Detect which cell encompasses the target text, then output its (X, Y) center coordinate. 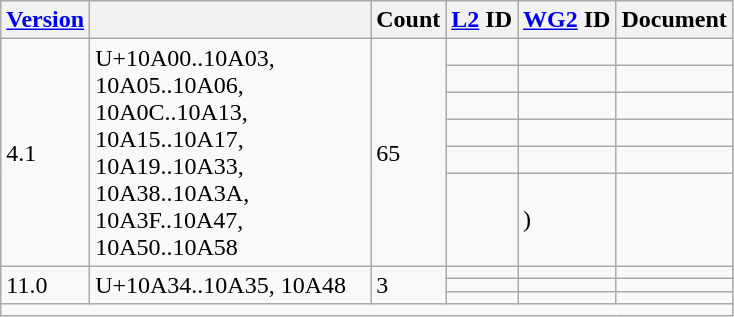
4.1 (46, 152)
) (567, 220)
L2 ID (482, 20)
11.0 (46, 285)
Document (674, 20)
WG2 ID (567, 20)
Version (46, 20)
U+10A34..10A35, 10A48 (230, 285)
U+10A00..10A03, 10A05..10A06, 10A0C..10A13, 10A15..10A17, 10A19..10A33, 10A38..10A3A, 10A3F..10A47, 10A50..10A58 (230, 152)
Count (408, 20)
65 (408, 152)
3 (408, 285)
